Capture the cell that displays the provided text and extract its (X, Y) central coordinate. 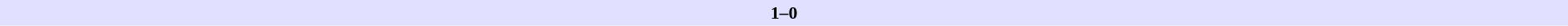
1–0 (784, 13)
